Locate the cell with the specified text and output its [x, y] center coordinate. 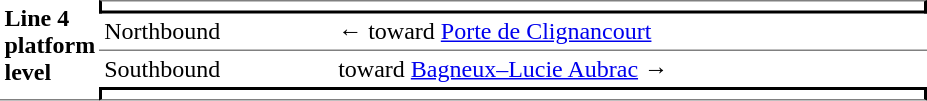
Northbound [217, 33]
Line 4 platform level [50, 50]
Southbound [217, 69]
